Find where the given text appears and provide that cell's center as (X, Y) coordinate. 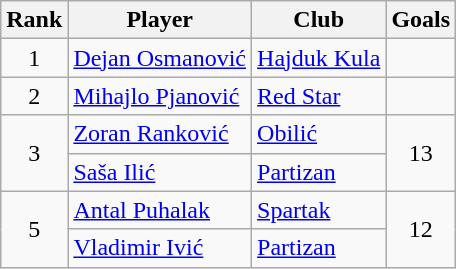
Rank (34, 20)
12 (421, 229)
Red Star (319, 96)
3 (34, 153)
2 (34, 96)
Zoran Ranković (160, 134)
Dejan Osmanović (160, 58)
Mihajlo Pjanović (160, 96)
Club (319, 20)
Vladimir Ivić (160, 248)
Obilić (319, 134)
Spartak (319, 210)
13 (421, 153)
Saša Ilić (160, 172)
Goals (421, 20)
Hajduk Kula (319, 58)
5 (34, 229)
Player (160, 20)
1 (34, 58)
Antal Puhalak (160, 210)
